Capture the cell that displays the provided text and extract its [x, y] central coordinate. 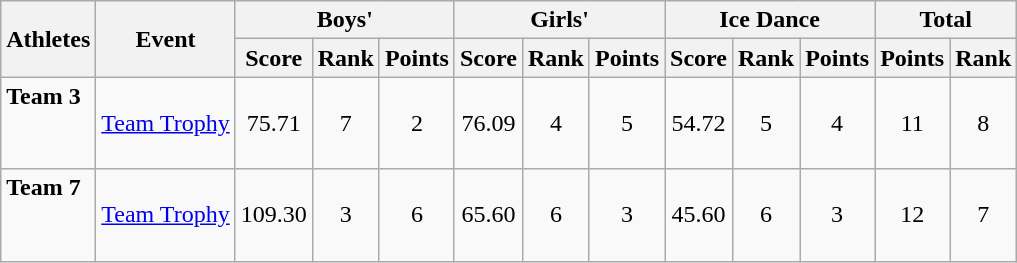
75.71 [274, 123]
Boys' [344, 20]
Event [166, 39]
Team 3 [48, 123]
54.72 [699, 123]
Ice Dance [770, 20]
11 [912, 123]
76.09 [488, 123]
2 [416, 123]
Girls' [559, 20]
Athletes [48, 39]
Team 7 [48, 215]
109.30 [274, 215]
12 [912, 215]
8 [984, 123]
Total [946, 20]
65.60 [488, 215]
45.60 [699, 215]
